Find where the given text appears and provide that cell's center as [X, Y] coordinate. 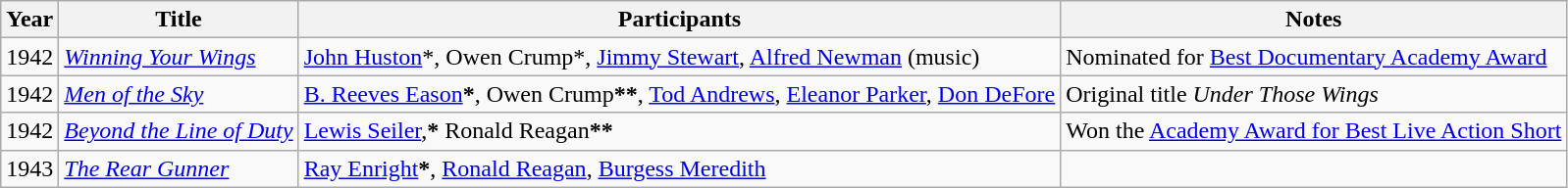
Beyond the Line of Duty [179, 131]
Year [29, 20]
1943 [29, 168]
Original title Under Those Wings [1314, 94]
The Rear Gunner [179, 168]
B. Reeves Eason*, Owen Crump**, Tod Andrews, Eleanor Parker, Don DeFore [679, 94]
Participants [679, 20]
Men of the Sky [179, 94]
Notes [1314, 20]
Winning Your Wings [179, 57]
John Huston*, Owen Crump*, Jimmy Stewart, Alfred Newman (music) [679, 57]
Won the Academy Award for Best Live Action Short [1314, 131]
Nominated for Best Documentary Academy Award [1314, 57]
Lewis Seiler,* Ronald Reagan** [679, 131]
Title [179, 20]
Ray Enright*, Ronald Reagan, Burgess Meredith [679, 168]
